Provide the [X, Y] coordinate of the cell's center where the given text is located.  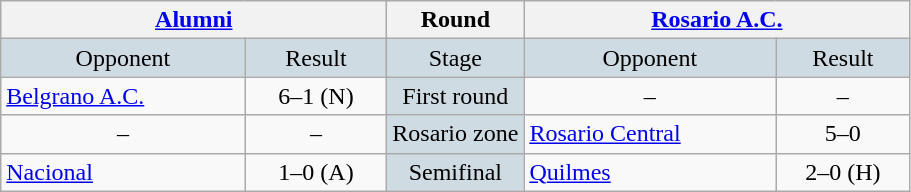
Belgrano A.C. [123, 96]
5–0 [843, 134]
2–0 (H) [843, 172]
6–1 (N) [316, 96]
First round [456, 96]
Quilmes [650, 172]
Rosario Central [650, 134]
Round [456, 20]
Rosario zone [456, 134]
Semifinal [456, 172]
Rosario A.C. [717, 20]
Nacional [123, 172]
Alumni [194, 20]
1–0 (A) [316, 172]
Stage [456, 58]
